Locate the cell with the specified text and output its [x, y] center coordinate. 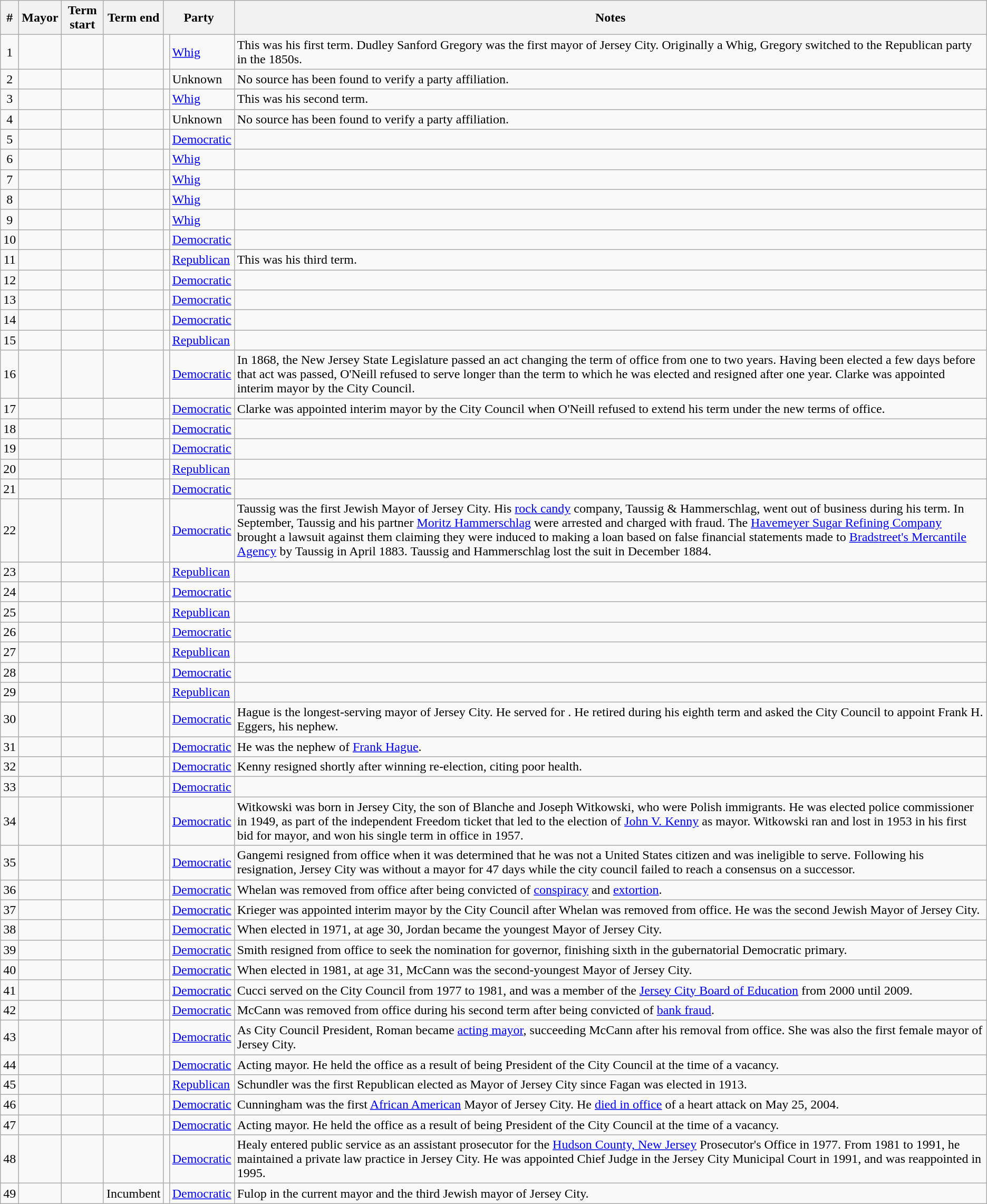
45 [9, 1085]
44 [9, 1065]
20 [9, 469]
Schundler was the first Republican elected as Mayor of Jersey City since Fagan was elected in 1913. [611, 1085]
1 [9, 52]
47 [9, 1125]
Term start [82, 18]
17 [9, 409]
11 [9, 259]
39 [9, 950]
McCann was removed from office during his second term after being convicted of bank fraud. [611, 1010]
This was his third term. [611, 259]
24 [9, 592]
4 [9, 119]
2 [9, 79]
When elected in 1981, at age 31, McCann was the second-youngest Mayor of Jersey City. [611, 970]
14 [9, 320]
3 [9, 99]
35 [9, 863]
Mayor [40, 18]
40 [9, 970]
38 [9, 930]
6 [9, 159]
23 [9, 572]
25 [9, 612]
32 [9, 767]
Notes [611, 18]
29 [9, 692]
Incumbent [133, 1193]
Cucci served on the City Council from 1977 to 1981, and was a member of the Jersey City Board of Education from 2000 until 2009. [611, 990]
42 [9, 1010]
22 [9, 531]
33 [9, 787]
46 [9, 1105]
48 [9, 1159]
41 [9, 990]
He was the nephew of Frank Hague. [611, 747]
19 [9, 449]
28 [9, 672]
43 [9, 1037]
9 [9, 219]
30 [9, 719]
Smith resigned from office to seek the nomination for governor, finishing sixth in the gubernatorial Democratic primary. [611, 950]
5 [9, 139]
Krieger was appointed interim mayor by the City Council after Whelan was removed from office. He was the second Jewish Mayor of Jersey City. [611, 910]
49 [9, 1193]
31 [9, 747]
Clarke was appointed interim mayor by the City Council when O'Neill refused to extend his term under the new terms of office. [611, 409]
Kenny resigned shortly after winning re-election, citing poor health. [611, 767]
15 [9, 340]
7 [9, 179]
Fulop in the current mayor and the third Jewish mayor of Jersey City. [611, 1193]
34 [9, 821]
Term end [133, 18]
27 [9, 652]
8 [9, 199]
# [9, 18]
16 [9, 374]
10 [9, 239]
36 [9, 890]
Whelan was removed from office after being convicted of conspiracy and extortion. [611, 890]
Party [199, 18]
When elected in 1971, at age 30, Jordan became the youngest Mayor of Jersey City. [611, 930]
26 [9, 632]
12 [9, 280]
21 [9, 489]
13 [9, 300]
Cunningham was the first African American Mayor of Jersey City. He died in office of a heart attack on May 25, 2004. [611, 1105]
This was his second term. [611, 99]
37 [9, 910]
18 [9, 429]
